Determine the (X, Y) coordinate at the center of the cell enclosing the given text.  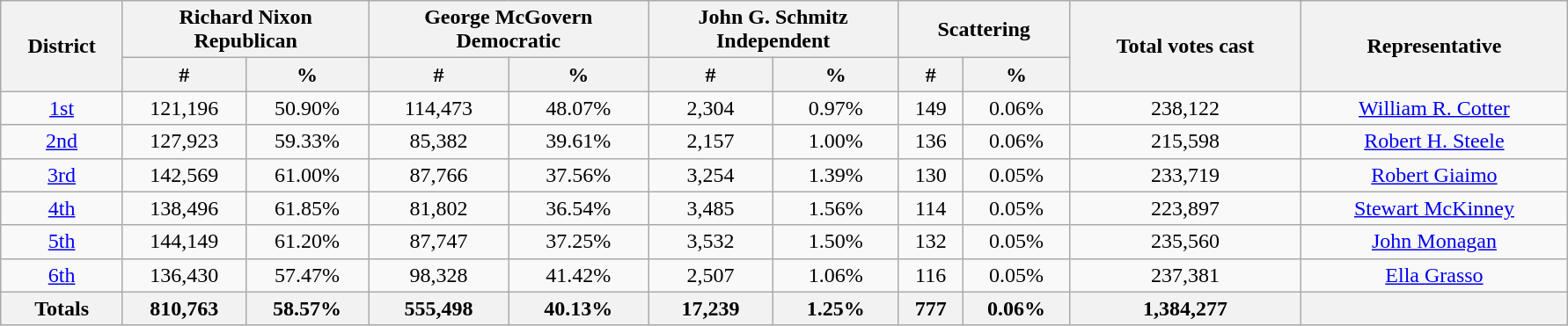
1.00% (836, 141)
215,598 (1186, 141)
Representative (1434, 46)
2nd (62, 141)
223,897 (1186, 208)
40.13% (579, 308)
130 (931, 175)
Robert Giaimo (1434, 175)
81,802 (438, 208)
6th (62, 275)
61.85% (307, 208)
0.97% (836, 108)
1,384,277 (1186, 308)
114 (931, 208)
136 (931, 141)
District (62, 46)
1.06% (836, 275)
61.00% (307, 175)
136,430 (184, 275)
36.54% (579, 208)
1.39% (836, 175)
777 (931, 308)
1.56% (836, 208)
George McGovernDemocratic (509, 30)
Robert H. Steele (1434, 141)
233,719 (1186, 175)
144,149 (184, 242)
John G. SchmitzIndependent (773, 30)
William R. Cotter (1434, 108)
127,923 (184, 141)
John Monagan (1434, 242)
87,766 (438, 175)
2,507 (711, 275)
116 (931, 275)
Scattering (984, 30)
114,473 (438, 108)
555,498 (438, 308)
3rd (62, 175)
Totals (62, 308)
238,122 (1186, 108)
37.25% (579, 242)
132 (931, 242)
3,532 (711, 242)
87,747 (438, 242)
138,496 (184, 208)
39.61% (579, 141)
5th (62, 242)
235,560 (1186, 242)
1.50% (836, 242)
Stewart McKinney (1434, 208)
57.47% (307, 275)
17,239 (711, 308)
37.56% (579, 175)
1st (62, 108)
85,382 (438, 141)
61.20% (307, 242)
149 (931, 108)
50.90% (307, 108)
41.42% (579, 275)
1.25% (836, 308)
810,763 (184, 308)
2,304 (711, 108)
3,254 (711, 175)
58.57% (307, 308)
Richard NixonRepublican (245, 30)
2,157 (711, 141)
59.33% (307, 141)
48.07% (579, 108)
121,196 (184, 108)
4th (62, 208)
Total votes cast (1186, 46)
142,569 (184, 175)
Ella Grasso (1434, 275)
3,485 (711, 208)
237,381 (1186, 275)
98,328 (438, 275)
